Capture the cell that displays the provided text and extract its (X, Y) central coordinate. 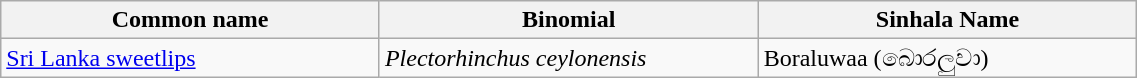
Sinhala Name (948, 20)
Sri Lanka sweetlips (190, 58)
Binomial (568, 20)
Common name (190, 20)
Plectorhinchus ceylonensis (568, 58)
Boraluwaa (බොරලුවා) (948, 58)
